Scan for the cell matching the given text and deliver its [X, Y] coordinate at center. 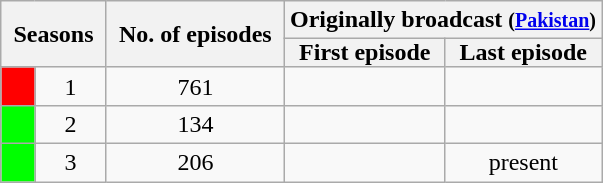
134 [195, 124]
2 [70, 124]
761 [195, 86]
No. of episodes [195, 34]
206 [195, 162]
present [524, 162]
1 [70, 86]
First episode [364, 53]
Seasons [54, 34]
Last episode [524, 53]
Originally broadcast (Pakistan) [442, 20]
3 [70, 162]
